Locate the cell with the specified text and output its [x, y] center coordinate. 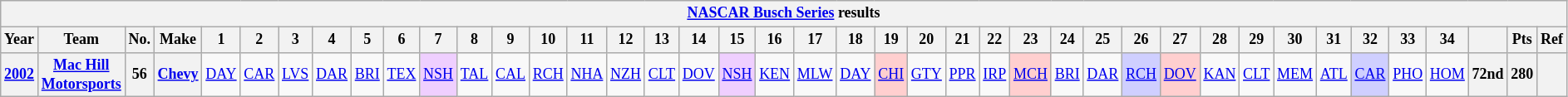
12 [626, 40]
23 [1031, 40]
28 [1220, 40]
6 [402, 40]
19 [891, 40]
Chevy [178, 75]
PHO [1408, 75]
280 [1522, 75]
MEM [1295, 75]
HOM [1447, 75]
Year [20, 40]
NZH [626, 75]
24 [1068, 40]
14 [698, 40]
NHA [587, 75]
Pts [1522, 40]
16 [775, 40]
5 [367, 40]
4 [333, 40]
11 [587, 40]
NASCAR Busch Series results [783, 13]
18 [855, 40]
17 [815, 40]
MLW [815, 75]
Mac Hill Motorsports [81, 75]
1 [221, 40]
KEN [775, 75]
20 [927, 40]
29 [1257, 40]
33 [1408, 40]
Team [81, 40]
27 [1180, 40]
56 [140, 75]
31 [1334, 40]
PPR [963, 75]
Make [178, 40]
15 [737, 40]
7 [439, 40]
TAL [474, 75]
ATL [1334, 75]
MCH [1031, 75]
32 [1370, 40]
GTY [927, 75]
72nd [1488, 75]
21 [963, 40]
30 [1295, 40]
2002 [20, 75]
IRP [994, 75]
9 [510, 40]
Ref [1552, 40]
KAN [1220, 75]
34 [1447, 40]
10 [548, 40]
CHI [891, 75]
8 [474, 40]
TEX [402, 75]
No. [140, 40]
26 [1141, 40]
22 [994, 40]
LVS [296, 75]
3 [296, 40]
CAL [510, 75]
2 [259, 40]
13 [662, 40]
25 [1102, 40]
